Scan for the cell matching the given text and deliver its [x, y] coordinate at center. 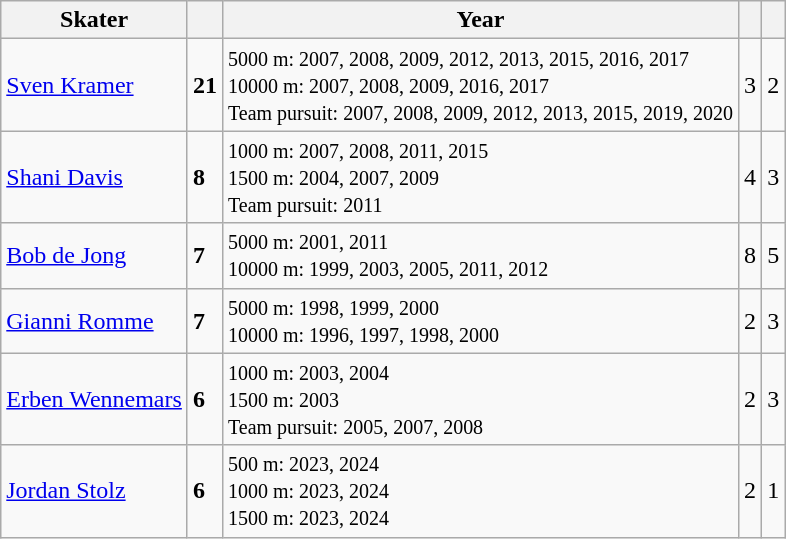
Gianni Romme [94, 320]
Erben Wennemars [94, 399]
5000 m: 1998, 1999, 2000 10000 m: 1996, 1997, 1998, 2000 [480, 320]
5 [774, 256]
Jordan Stolz [94, 491]
1000 m: 2003, 20041500 m: 2003Team pursuit: 2005, 2007, 2008 [480, 399]
Sven Kramer [94, 85]
Skater [94, 20]
4 [750, 177]
1 [774, 491]
500 m: 2023, 20241000 m: 2023, 20241500 m: 2023, 2024 [480, 491]
Year [480, 20]
Shani Davis [94, 177]
1000 m: 2007, 2008, 2011, 20151500 m: 2004, 2007, 2009Team pursuit: 2011 [480, 177]
21 [204, 85]
Bob de Jong [94, 256]
5000 m: 2001, 2011 10000 m: 1999, 2003, 2005, 2011, 2012 [480, 256]
